Detect which cell encompasses the target text, then output its (X, Y) center coordinate. 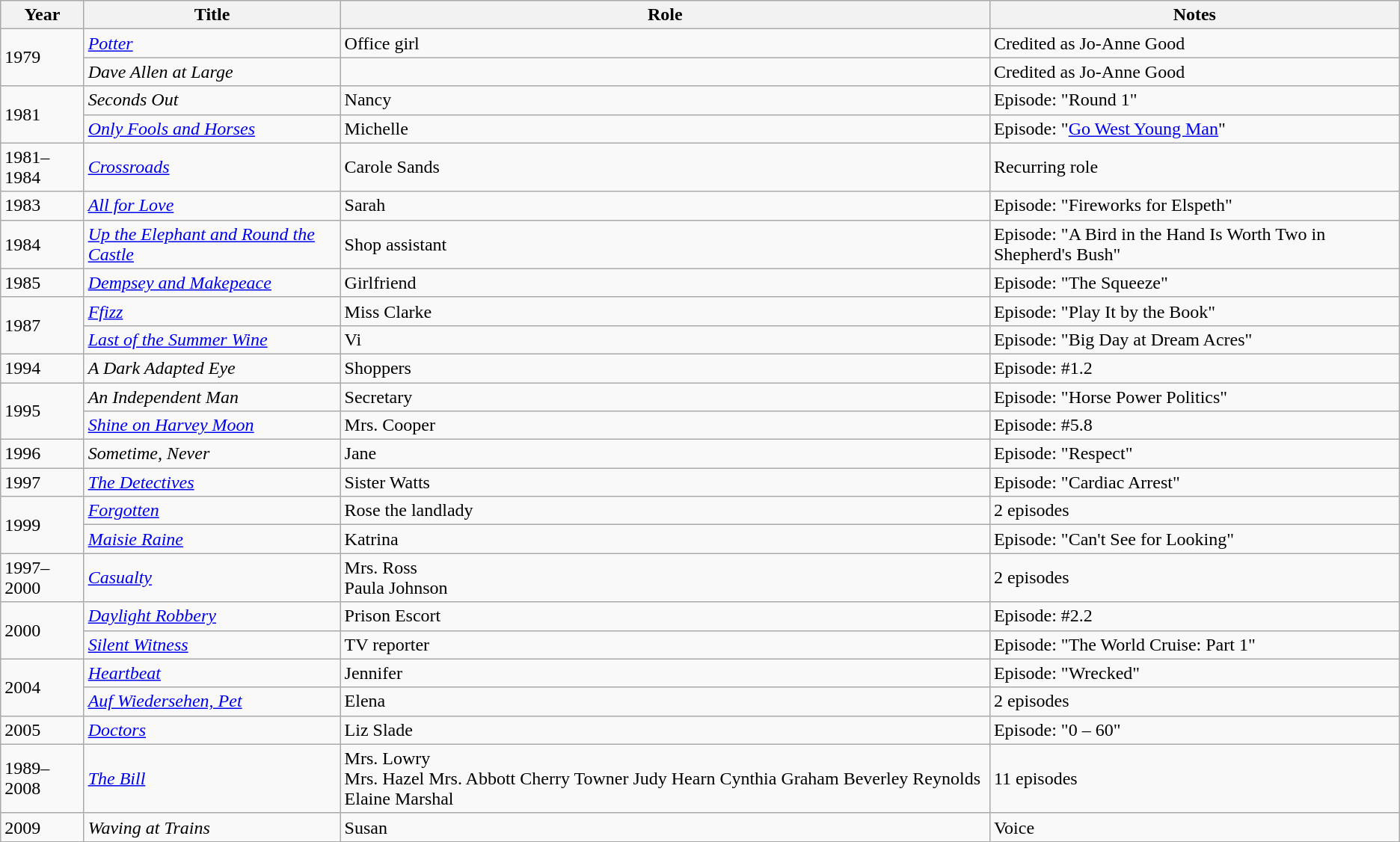
1985 (42, 283)
Year (42, 15)
Waving at Trains (212, 827)
Daylight Robbery (212, 616)
2004 (42, 687)
Episode: "Big Day at Dream Acres" (1194, 339)
Susan (665, 827)
1997 (42, 482)
All for Love (212, 206)
Up the Elephant and Round the Castle (212, 244)
Jane (665, 454)
Katrina (665, 539)
Maisie Raine (212, 539)
1984 (42, 244)
Episode: "Round 1" (1194, 100)
Heartbeat (212, 673)
Episode: "Horse Power Politics" (1194, 397)
Crossroads (212, 168)
1987 (42, 325)
1996 (42, 454)
Episode: "Respect" (1194, 454)
Episode: "Go West Young Man" (1194, 129)
Doctors (212, 730)
Episode: "Cardiac Arrest" (1194, 482)
The Detectives (212, 482)
Dempsey and Makepeace (212, 283)
Carole Sands (665, 168)
Potter (212, 43)
Ffizz (212, 311)
Last of the Summer Wine (212, 339)
1995 (42, 411)
1981–1984 (42, 168)
Voice (1194, 827)
Liz Slade (665, 730)
Episode: "Can't See for Looking" (1194, 539)
Recurring role (1194, 168)
Shop assistant (665, 244)
Sometime, Never (212, 454)
Title (212, 15)
Sarah (665, 206)
Sister Watts (665, 482)
Nancy (665, 100)
Vi (665, 339)
Mrs. RossPaula Johnson (665, 577)
Seconds Out (212, 100)
Episode: "The World Cruise: Part 1" (1194, 645)
1989–2008 (42, 778)
Silent Witness (212, 645)
TV reporter (665, 645)
Episode: "Wrecked" (1194, 673)
Only Fools and Horses (212, 129)
Auf Wiedersehen, Pet (212, 701)
Elena (665, 701)
Michelle (665, 129)
Shine on Harvey Moon (212, 425)
1979 (42, 58)
The Bill (212, 778)
11 episodes (1194, 778)
2000 (42, 630)
Episode: "0 – 60" (1194, 730)
2009 (42, 827)
Casualty (212, 577)
Miss Clarke (665, 311)
Notes (1194, 15)
Mrs. Cooper (665, 425)
An Independent Man (212, 397)
Jennifer (665, 673)
Episode: "Fireworks for Elspeth" (1194, 206)
Dave Allen at Large (212, 72)
1981 (42, 114)
1999 (42, 525)
Role (665, 15)
Shoppers (665, 368)
A Dark Adapted Eye (212, 368)
Episode: "Play It by the Book" (1194, 311)
Episode: #1.2 (1194, 368)
2005 (42, 730)
Girlfriend (665, 283)
Prison Escort (665, 616)
Mrs. LowryMrs. Hazel Mrs. Abbott Cherry Towner Judy Hearn Cynthia Graham Beverley Reynolds Elaine Marshal (665, 778)
1994 (42, 368)
Forgotten (212, 511)
Episode: #2.2 (1194, 616)
Office girl (665, 43)
Rose the landlady (665, 511)
Secretary (665, 397)
1997–2000 (42, 577)
Episode: #5.8 (1194, 425)
1983 (42, 206)
Episode: "The Squeeze" (1194, 283)
Episode: "A Bird in the Hand Is Worth Two in Shepherd's Bush" (1194, 244)
